Search for the cell housing the specified text and yield its (x, y) center coordinate. 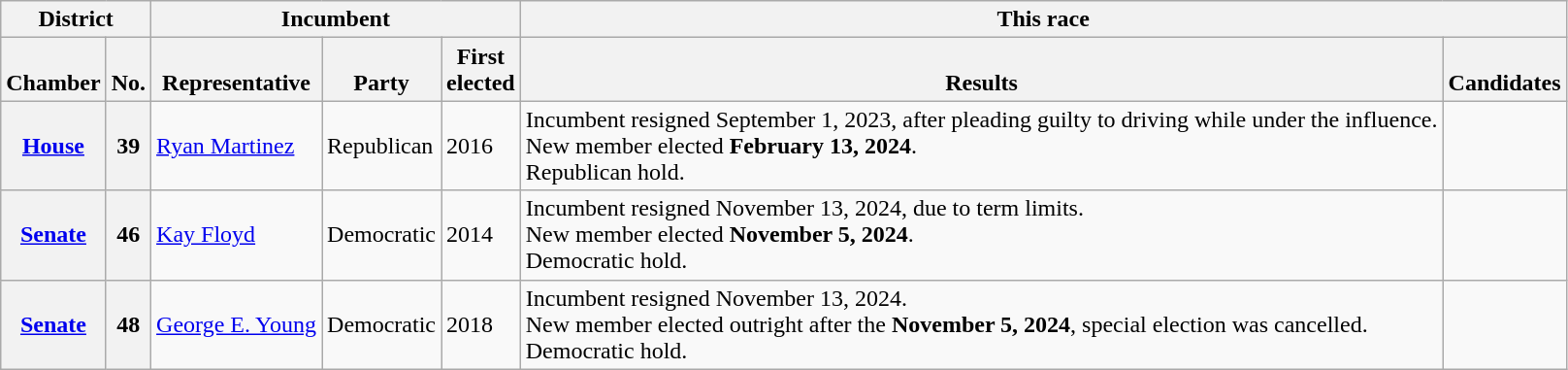
39 (128, 146)
Candidates (1504, 70)
2016 (481, 146)
Incumbent (336, 19)
Incumbent resigned November 13, 2024.New member elected outright after the November 5, 2024, special election was cancelled.Democratic hold. (982, 324)
48 (128, 324)
Results (982, 70)
District (76, 19)
House (53, 146)
2018 (481, 324)
Firstelected (481, 70)
Incumbent resigned November 13, 2024, due to term limits.New member elected November 5, 2024.Democratic hold. (982, 235)
Republican (382, 146)
No. (128, 70)
Kay Floyd (237, 235)
Chamber (53, 70)
This race (1043, 19)
46 (128, 235)
Representative (237, 70)
2014 (481, 235)
Ryan Martinez (237, 146)
George E. Young (237, 324)
Party (382, 70)
